From the cell containing the given text, extract its center point as [X, Y] coordinate. 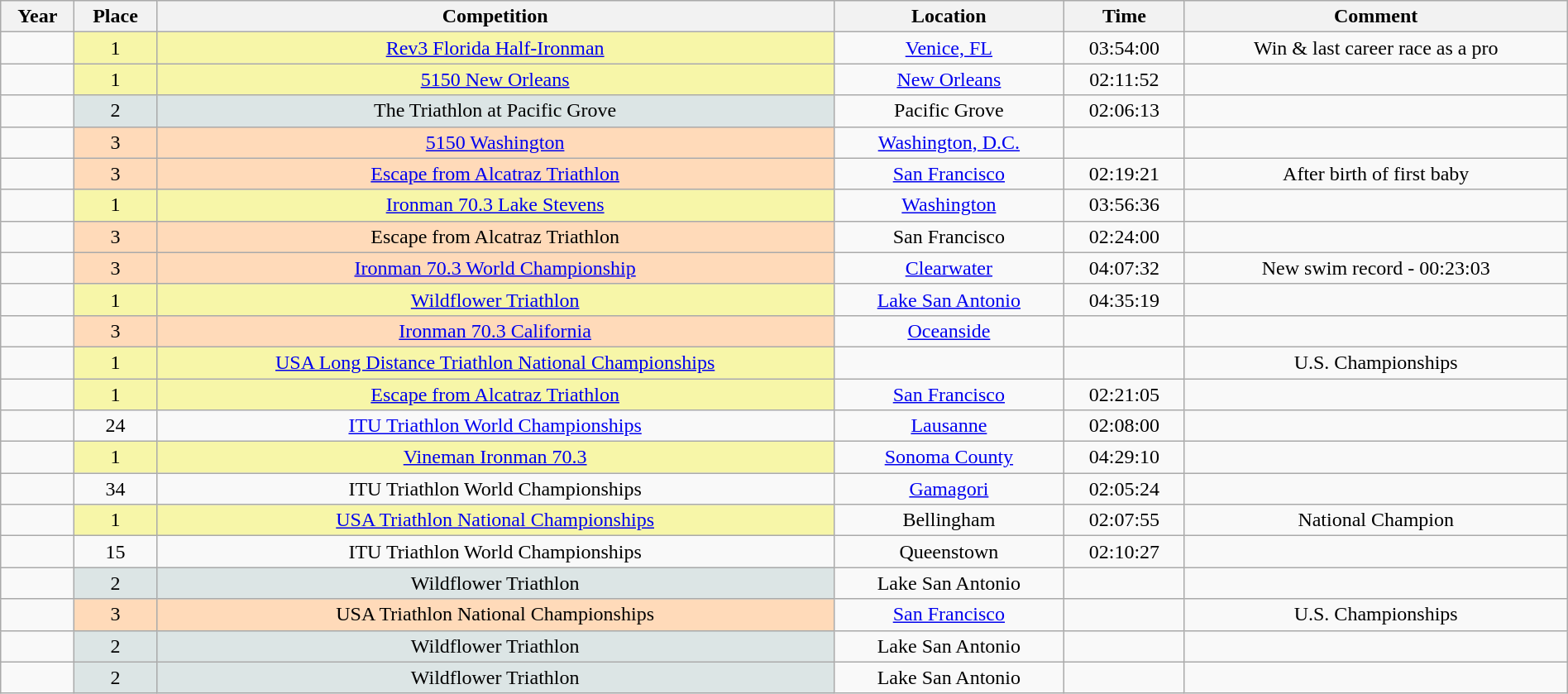
03:54:00 [1125, 48]
Lausanne [949, 426]
Vineman Ironman 70.3 [495, 457]
New swim record - 00:23:03 [1376, 268]
02:11:52 [1125, 79]
Ironman 70.3 Lake Stevens [495, 205]
04:07:32 [1125, 268]
Washington, D.C. [949, 142]
15 [116, 552]
02:05:24 [1125, 489]
Ironman 70.3 California [495, 331]
Place [116, 17]
Bellingham [949, 520]
New Orleans [949, 79]
02:10:27 [1125, 552]
Pacific Grove [949, 111]
5150 New Orleans [495, 79]
National Champion [1376, 520]
02:24:00 [1125, 237]
Time [1125, 17]
Gamagori [949, 489]
Oceanside [949, 331]
Clearwater [949, 268]
Location [949, 17]
Washington [949, 205]
Comment [1376, 17]
Competition [495, 17]
Year [38, 17]
Ironman 70.3 World Championship [495, 268]
03:56:36 [1125, 205]
02:08:00 [1125, 426]
34 [116, 489]
After birth of first baby [1376, 174]
02:19:21 [1125, 174]
02:06:13 [1125, 111]
The Triathlon at Pacific Grove [495, 111]
Win & last career race as a pro [1376, 48]
Sonoma County [949, 457]
Rev3 Florida Half-Ironman [495, 48]
04:35:19 [1125, 299]
Queenstown [949, 552]
04:29:10 [1125, 457]
Venice, FL [949, 48]
02:07:55 [1125, 520]
5150 Washington [495, 142]
USA Long Distance Triathlon National Championships [495, 362]
24 [116, 426]
02:21:05 [1125, 395]
